For the text-containing cell, return its midpoint in [X, Y] coordinate format. 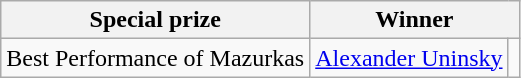
Best Performance of Mazurkas [156, 58]
Alexander Uninsky [409, 58]
Winner [414, 20]
Special prize [156, 20]
